Detect which cell encompasses the target text, then output its [x, y] center coordinate. 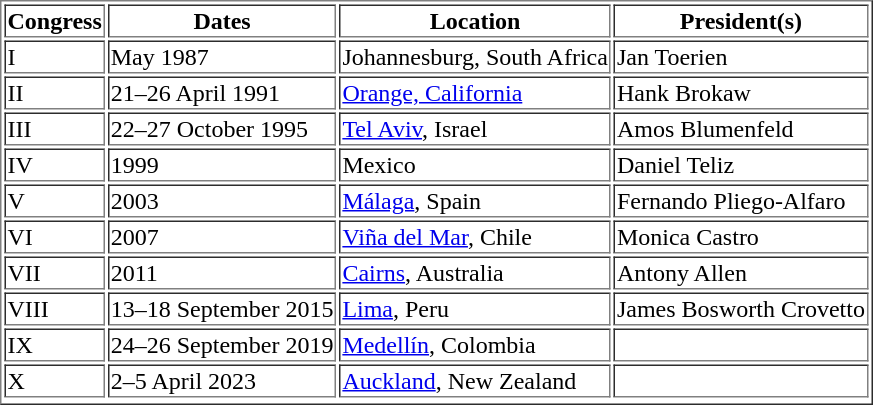
Tel Aviv, Israel [475, 128]
Lima, Peru [475, 308]
IV [54, 164]
I [54, 56]
VIII [54, 308]
Cairns, Australia [475, 272]
Jan Toerien [741, 56]
Monica Castro [741, 236]
Amos Blumenfeld [741, 128]
James Bosworth Crovetto [741, 308]
II [54, 92]
V [54, 200]
2–5 April 2023 [222, 380]
2011 [222, 272]
III [54, 128]
Dates [222, 20]
24–26 September 2019 [222, 344]
22–27 October 1995 [222, 128]
May 1987 [222, 56]
Hank Brokaw [741, 92]
Location [475, 20]
Congress [54, 20]
Viña del Mar, Chile [475, 236]
2007 [222, 236]
X [54, 380]
Daniel Teliz [741, 164]
IX [54, 344]
Johannesburg, South Africa [475, 56]
Antony Allen [741, 272]
1999 [222, 164]
President(s) [741, 20]
Auckland, New Zealand [475, 380]
Medellín, Colombia [475, 344]
Málaga, Spain [475, 200]
Fernando Pliego-Alfaro [741, 200]
Orange, California [475, 92]
13–18 September 2015 [222, 308]
VI [54, 236]
21–26 April 1991 [222, 92]
Mexico [475, 164]
VII [54, 272]
2003 [222, 200]
